Capture the cell that displays the provided text and extract its [x, y] central coordinate. 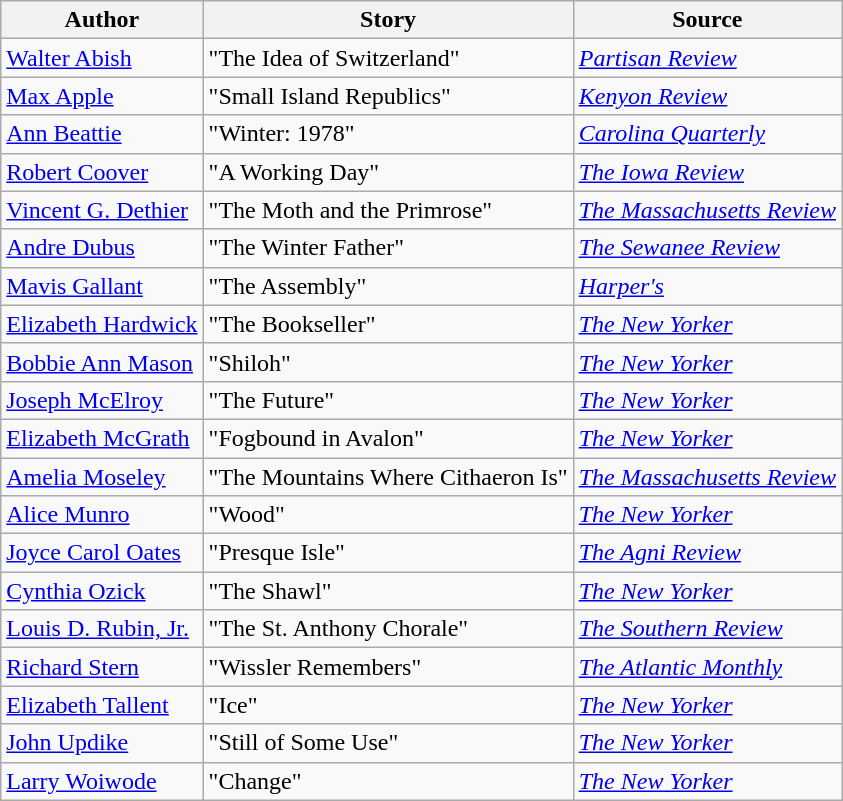
Joseph McElroy [102, 400]
Carolina Quarterly [707, 134]
Alice Munro [102, 515]
Louis D. Rubin, Jr. [102, 629]
Amelia Moseley [102, 477]
Bobbie Ann Mason [102, 362]
"Change" [388, 781]
John Updike [102, 743]
"Fogbound in Avalon" [388, 438]
"The Mountains Where Cithaeron Is" [388, 477]
"The Shawl" [388, 591]
Elizabeth Tallent [102, 705]
Story [388, 20]
"Presque Isle" [388, 553]
Elizabeth McGrath [102, 438]
Larry Woiwode [102, 781]
"Wood" [388, 515]
Robert Coover [102, 172]
Cynthia Ozick [102, 591]
"Small Island Republics" [388, 96]
"Still of Some Use" [388, 743]
Elizabeth Hardwick [102, 324]
Kenyon Review [707, 96]
"The St. Anthony Chorale" [388, 629]
Walter Abish [102, 58]
"Wissler Remembers" [388, 667]
Partisan Review [707, 58]
Joyce Carol Oates [102, 553]
"The Assembly" [388, 286]
"Winter: 1978" [388, 134]
Source [707, 20]
"The Bookseller" [388, 324]
"The Moth and the Primrose" [388, 210]
"A Working Day" [388, 172]
Vincent G. Dethier [102, 210]
"The Future" [388, 400]
The Southern Review [707, 629]
"Ice" [388, 705]
The Iowa Review [707, 172]
Andre Dubus [102, 248]
Max Apple [102, 96]
"The Winter Father" [388, 248]
Harper's [707, 286]
The Sewanee Review [707, 248]
Richard Stern [102, 667]
"Shiloh" [388, 362]
The Atlantic Monthly [707, 667]
Mavis Gallant [102, 286]
The Agni Review [707, 553]
Author [102, 20]
Ann Beattie [102, 134]
"The Idea of Switzerland" [388, 58]
